Detect which cell encompasses the target text, then output its [x, y] center coordinate. 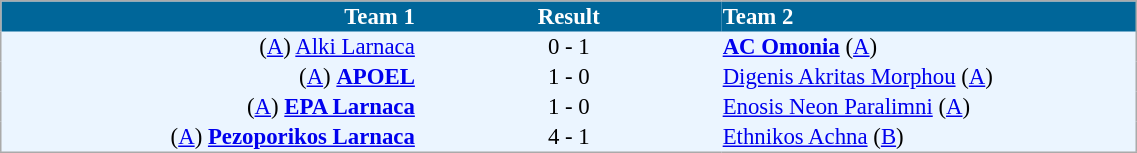
Team 2 [929, 16]
Team 1 [209, 16]
Digenis Akritas Morphou (A) [929, 77]
(A) EPA Larnaca [209, 107]
AC Omonia (A) [929, 47]
(A) APOEL [209, 77]
4 - 1 [568, 137]
Ethnikos Achna (B) [929, 137]
Enosis Neon Paralimni (A) [929, 107]
(A) Alki Larnaca [209, 47]
0 - 1 [568, 47]
Result [568, 16]
(A) Pezoporikos Larnaca [209, 137]
